Search for the cell housing the specified text and yield its (x, y) center coordinate. 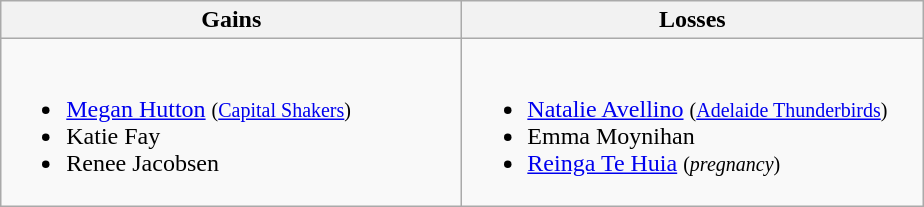
Natalie Avellino (Adelaide Thunderbirds)Emma MoynihanReinga Te Huia (pregnancy) (692, 122)
Gains (232, 20)
Megan Hutton (Capital Shakers)Katie FayRenee Jacobsen (232, 122)
Losses (692, 20)
